Output the (X, Y) coordinate of the center of the cell containing the given text.  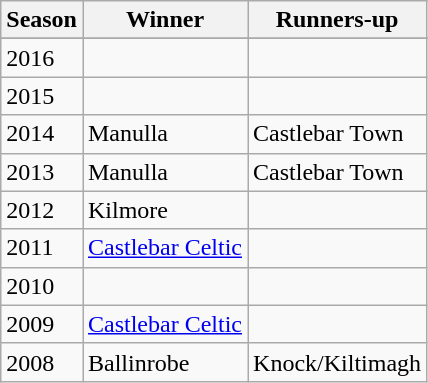
Ballinrobe (164, 362)
2010 (42, 286)
Knock/Kiltimagh (338, 362)
2008 (42, 362)
2011 (42, 248)
Season (42, 20)
2012 (42, 210)
Runners-up (338, 20)
2009 (42, 324)
2014 (42, 134)
2016 (42, 58)
Winner (164, 20)
2015 (42, 96)
Kilmore (164, 210)
2013 (42, 172)
